Determine the (X, Y) coordinate at the center of the cell enclosing the given text.  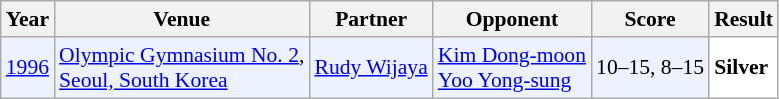
Kim Dong-moon Yoo Yong-sung (512, 68)
Partner (370, 19)
10–15, 8–15 (650, 68)
Opponent (512, 19)
Year (28, 19)
Result (744, 19)
1996 (28, 68)
Venue (182, 19)
Rudy Wijaya (370, 68)
Score (650, 19)
Olympic Gymnasium No. 2,Seoul, South Korea (182, 68)
Silver (744, 68)
